Find where the given text appears and provide that cell's center as (x, y) coordinate. 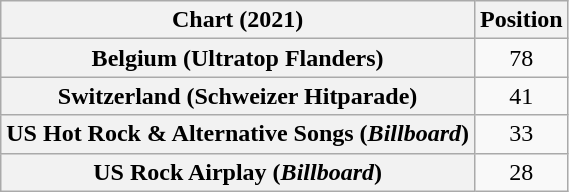
78 (521, 58)
Belgium (Ultratop Flanders) (238, 58)
28 (521, 172)
US Rock Airplay (Billboard) (238, 172)
41 (521, 96)
Switzerland (Schweizer Hitparade) (238, 96)
33 (521, 134)
Position (521, 20)
US Hot Rock & Alternative Songs (Billboard) (238, 134)
Chart (2021) (238, 20)
